Provide the (x, y) coordinate of the cell's center where the given text is located.  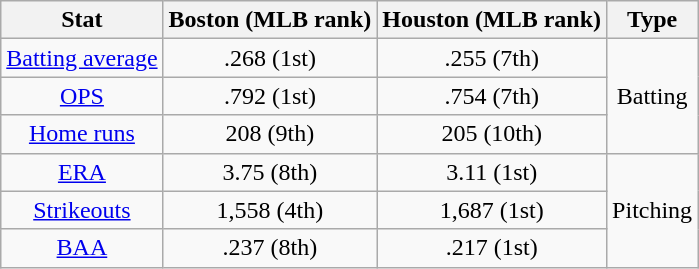
OPS (82, 96)
Batting (652, 96)
3.75 (8th) (270, 172)
.217 (1st) (492, 248)
.237 (8th) (270, 248)
.255 (7th) (492, 58)
1,687 (1st) (492, 210)
.792 (1st) (270, 96)
Strikeouts (82, 210)
Type (652, 20)
ERA (82, 172)
205 (10th) (492, 134)
Pitching (652, 210)
Boston (MLB rank) (270, 20)
208 (9th) (270, 134)
Stat (82, 20)
.754 (7th) (492, 96)
Houston (MLB rank) (492, 20)
BAA (82, 248)
3.11 (1st) (492, 172)
Home runs (82, 134)
Batting average (82, 58)
.268 (1st) (270, 58)
1,558 (4th) (270, 210)
